Return the [x, y] coordinate for the center point of the cell that contains the specified text.  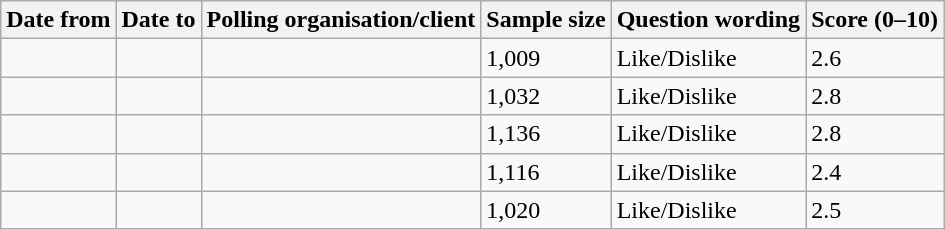
1,009 [546, 58]
Polling organisation/client [341, 20]
Score (0–10) [875, 20]
1,032 [546, 96]
Sample size [546, 20]
Date to [158, 20]
Date from [58, 20]
1,020 [546, 210]
Question wording [708, 20]
2.6 [875, 58]
1,136 [546, 134]
1,116 [546, 172]
2.5 [875, 210]
2.4 [875, 172]
